Search for the cell housing the specified text and yield its (X, Y) center coordinate. 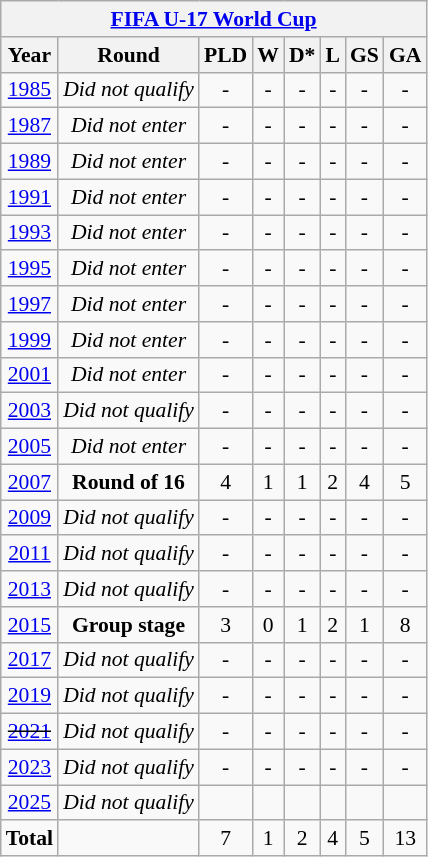
L (332, 55)
3 (226, 625)
1995 (30, 269)
2023 (30, 767)
2011 (30, 554)
2015 (30, 625)
2009 (30, 518)
2007 (30, 482)
2005 (30, 447)
2021 (30, 732)
FIFA U-17 World Cup (214, 19)
1987 (30, 126)
2001 (30, 375)
0 (268, 625)
PLD (226, 55)
2017 (30, 660)
1999 (30, 340)
Group stage (128, 625)
GS (364, 55)
2003 (30, 411)
1991 (30, 197)
Year (30, 55)
1985 (30, 90)
GA (406, 55)
13 (406, 839)
D* (302, 55)
Total (30, 839)
2013 (30, 589)
W (268, 55)
1989 (30, 162)
1997 (30, 304)
2025 (30, 803)
Round of 16 (128, 482)
Round (128, 55)
2019 (30, 696)
8 (406, 625)
7 (226, 839)
1993 (30, 233)
